For the text-containing cell, return its midpoint in (x, y) coordinate format. 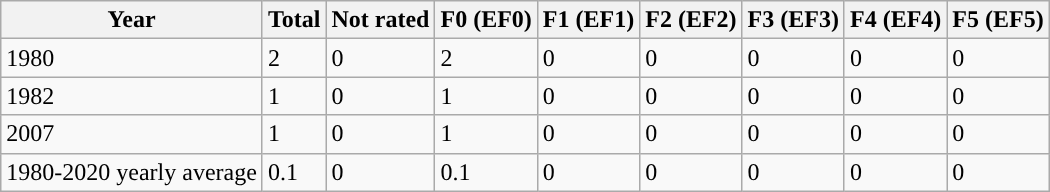
1980-2020 yearly average (132, 172)
F5 (EF5) (998, 20)
F1 (EF1) (588, 20)
Year (132, 20)
Not rated (380, 20)
F4 (EF4) (895, 20)
F0 (EF0) (486, 20)
2007 (132, 134)
F2 (EF2) (691, 20)
1980 (132, 58)
Total (294, 20)
F3 (EF3) (793, 20)
1982 (132, 96)
